Extract the (x, y) coordinate from the center of the cell holding the provided text.  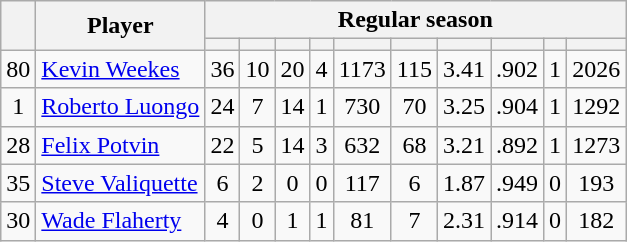
3.41 (464, 69)
730 (362, 107)
20 (292, 69)
2 (258, 183)
35 (18, 183)
24 (222, 107)
1.87 (464, 183)
2026 (596, 69)
10 (258, 69)
182 (596, 221)
70 (414, 107)
30 (18, 221)
115 (414, 69)
81 (362, 221)
68 (414, 145)
193 (596, 183)
117 (362, 183)
1173 (362, 69)
3.21 (464, 145)
.892 (518, 145)
Regular season (416, 20)
Felix Potvin (120, 145)
36 (222, 69)
1273 (596, 145)
Wade Flaherty (120, 221)
2.31 (464, 221)
1292 (596, 107)
.902 (518, 69)
.904 (518, 107)
Roberto Luongo (120, 107)
3 (322, 145)
28 (18, 145)
.949 (518, 183)
Player (120, 26)
632 (362, 145)
Steve Valiquette (120, 183)
3.25 (464, 107)
Kevin Weekes (120, 69)
80 (18, 69)
22 (222, 145)
5 (258, 145)
.914 (518, 221)
